Output the [X, Y] coordinate of the center of the cell containing the given text.  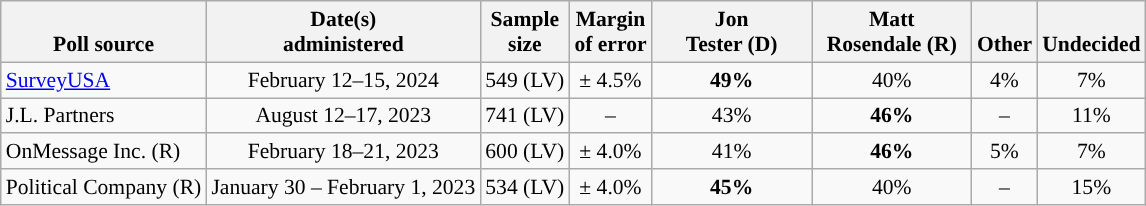
534 (LV) [524, 187]
5% [1004, 152]
741 (LV) [524, 116]
Poll source [104, 32]
15% [1091, 187]
± 4.5% [610, 80]
4% [1004, 80]
August 12–17, 2023 [343, 116]
Samplesize [524, 32]
549 (LV) [524, 80]
JonTester (D) [732, 32]
Political Company (R) [104, 187]
45% [732, 187]
February 12–15, 2024 [343, 80]
January 30 – February 1, 2023 [343, 187]
OnMessage Inc. (R) [104, 152]
J.L. Partners [104, 116]
600 (LV) [524, 152]
Other [1004, 32]
MattRosendale (R) [892, 32]
Marginof error [610, 32]
43% [732, 116]
February 18–21, 2023 [343, 152]
49% [732, 80]
Undecided [1091, 32]
SurveyUSA [104, 80]
Date(s)administered [343, 32]
11% [1091, 116]
41% [732, 152]
